Return the [x, y] coordinate for the center point of the cell that contains the specified text.  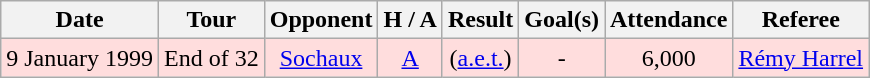
Tour [211, 20]
(a.e.t.) [480, 58]
Attendance [668, 20]
Sochaux [321, 58]
Goal(s) [562, 20]
End of 32 [211, 58]
6,000 [668, 58]
Referee [801, 20]
Rémy Harrel [801, 58]
Result [480, 20]
Date [80, 20]
Opponent [321, 20]
- [562, 58]
A [410, 58]
H / A [410, 20]
9 January 1999 [80, 58]
